Output the [X, Y] coordinate of the center of the cell containing the given text.  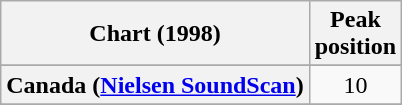
Peakposition [355, 34]
Canada (Nielsen SoundScan) [155, 85]
Chart (1998) [155, 34]
10 [355, 85]
